Output the (X, Y) coordinate of the center of the cell containing the given text.  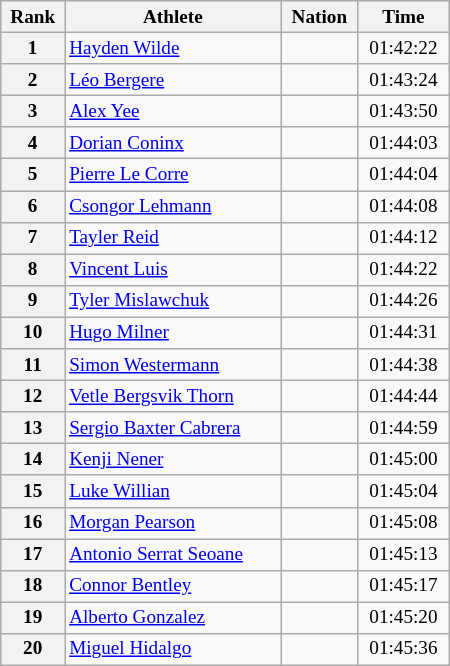
Alex Yee (174, 111)
Kenji Nener (174, 460)
12 (33, 396)
Hugo Milner (174, 333)
9 (33, 301)
Vetle Bergsvik Thorn (174, 396)
01:44:31 (404, 333)
01:45:00 (404, 460)
Athlete (174, 17)
Sergio Baxter Cabrera (174, 428)
13 (33, 428)
01:45:36 (404, 649)
01:42:22 (404, 48)
Vincent Luis (174, 270)
Simon Westermann (174, 365)
Dorian Coninx (174, 143)
3 (33, 111)
20 (33, 649)
18 (33, 586)
01:45:08 (404, 523)
Time (404, 17)
1 (33, 48)
15 (33, 491)
01:44:03 (404, 143)
7 (33, 238)
Hayden Wilde (174, 48)
01:45:17 (404, 586)
01:45:13 (404, 554)
2 (33, 80)
Alberto Gonzalez (174, 618)
Léo Bergere (174, 80)
5 (33, 175)
Connor Bentley (174, 586)
Nation (319, 17)
01:45:04 (404, 491)
01:44:38 (404, 365)
6 (33, 206)
01:44:08 (404, 206)
Tyler Mislawchuk (174, 301)
19 (33, 618)
Pierre Le Corre (174, 175)
01:44:26 (404, 301)
01:44:44 (404, 396)
11 (33, 365)
Tayler Reid (174, 238)
14 (33, 460)
01:45:20 (404, 618)
10 (33, 333)
17 (33, 554)
Luke Willian (174, 491)
16 (33, 523)
01:44:22 (404, 270)
Morgan Pearson (174, 523)
01:43:50 (404, 111)
Antonio Serrat Seoane (174, 554)
4 (33, 143)
01:44:59 (404, 428)
8 (33, 270)
01:44:12 (404, 238)
Miguel Hidalgo (174, 649)
Csongor Lehmann (174, 206)
Rank (33, 17)
01:44:04 (404, 175)
01:43:24 (404, 80)
